Extract the [X, Y] coordinate from the center of the cell holding the provided text.  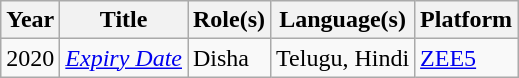
Role(s) [230, 20]
Title [124, 20]
Year [30, 20]
Disha [230, 58]
Telugu, Hindi [343, 58]
Language(s) [343, 20]
Expiry Date [124, 58]
Platform [466, 20]
ZEE5 [466, 58]
2020 [30, 58]
